Return (X, Y) of the center of cell containing provided text 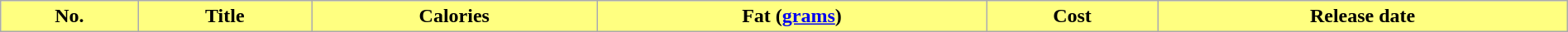
Calories (455, 16)
Title (225, 16)
No. (69, 16)
Cost (1072, 16)
Fat (grams) (792, 16)
Release date (1363, 16)
